Scan for the cell matching the given text and deliver its [X, Y] coordinate at center. 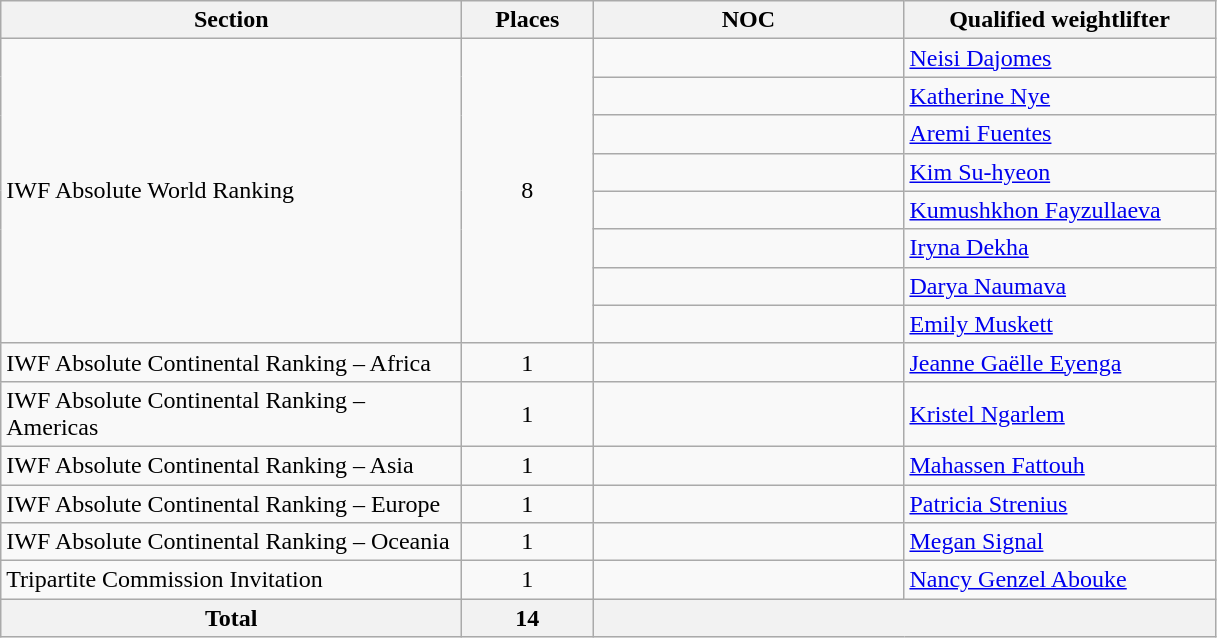
Places [528, 20]
Iryna Dekha [1060, 248]
Jeanne Gaëlle Eyenga [1060, 362]
Mahassen Fattouh [1060, 465]
IWF Absolute Continental Ranking – Americas [232, 414]
IWF Absolute Continental Ranking – Europe [232, 503]
NOC [748, 20]
Kristel Ngarlem [1060, 414]
Kim Su-hyeon [1060, 172]
14 [528, 618]
Qualified weightlifter [1060, 20]
IWF Absolute Continental Ranking – Africa [232, 362]
Nancy Genzel Abouke [1060, 580]
8 [528, 191]
Kumushkhon Fayzullaeva [1060, 210]
Emily Muskett [1060, 324]
Aremi Fuentes [1060, 134]
Katherine Nye [1060, 96]
IWF Absolute Continental Ranking – Oceania [232, 542]
Neisi Dajomes [1060, 58]
Patricia Strenius [1060, 503]
Megan Signal [1060, 542]
Total [232, 618]
IWF Absolute Continental Ranking – Asia [232, 465]
Tripartite Commission Invitation [232, 580]
IWF Absolute World Ranking [232, 191]
Section [232, 20]
Darya Naumava [1060, 286]
